Scan for the cell matching the given text and deliver its (X, Y) coordinate at center. 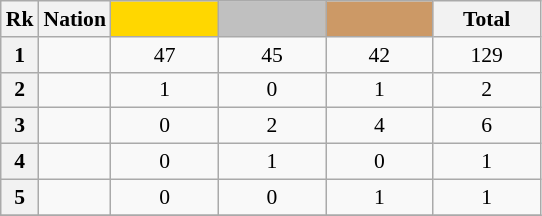
45 (272, 55)
42 (380, 55)
Total (486, 19)
3 (20, 126)
5 (20, 197)
Nation (74, 19)
Rk (20, 19)
6 (486, 126)
47 (164, 55)
129 (486, 55)
